For the text-containing cell, return its midpoint in [X, Y] coordinate format. 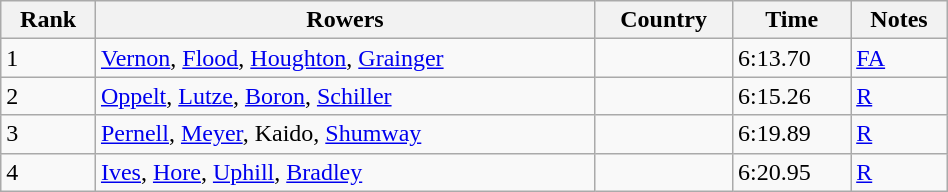
Country [664, 20]
Time [792, 20]
Vernon, Flood, Houghton, Grainger [344, 58]
Pernell, Meyer, Kaido, Shumway [344, 134]
6:19.89 [792, 134]
2 [48, 96]
Rank [48, 20]
4 [48, 172]
FA [900, 58]
Notes [900, 20]
Rowers [344, 20]
6:15.26 [792, 96]
Ives, Hore, Uphill, Bradley [344, 172]
6:20.95 [792, 172]
3 [48, 134]
1 [48, 58]
6:13.70 [792, 58]
Oppelt, Lutze, Boron, Schiller [344, 96]
